Extract the (X, Y) coordinate from the center of the cell holding the provided text.  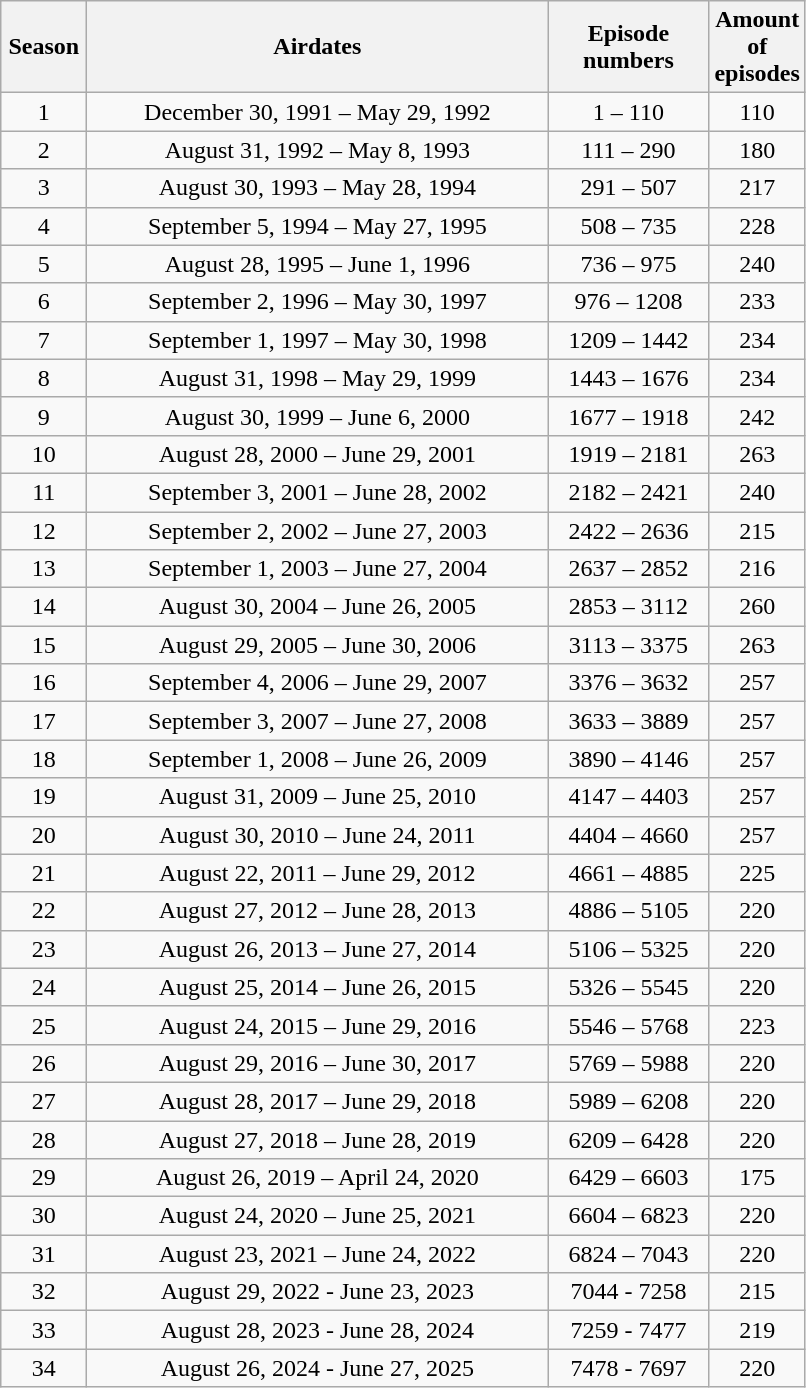
August 26, 2013 – June 27, 2014 (318, 949)
August 28, 1995 – June 1, 1996 (318, 264)
August 24, 2015 – June 29, 2016 (318, 1025)
27 (44, 1101)
242 (757, 416)
3376 – 3632 (628, 683)
32 (44, 1292)
5106 – 5325 (628, 949)
15 (44, 645)
19 (44, 797)
223 (757, 1025)
August 31, 2009 – June 25, 2010 (318, 797)
August 22, 2011 – June 29, 2012 (318, 873)
216 (757, 569)
225 (757, 873)
September 2, 2002 – June 27, 2003 (318, 531)
3113 – 3375 (628, 645)
14 (44, 607)
September 1, 2008 – June 26, 2009 (318, 759)
August 29, 2022 - June 23, 2023 (318, 1292)
Airdates (318, 47)
3 (44, 188)
September 5, 1994 – May 27, 1995 (318, 226)
30 (44, 1216)
August 30, 1993 – May 28, 1994 (318, 188)
23 (44, 949)
1443 – 1676 (628, 378)
11 (44, 492)
4886 – 5105 (628, 911)
29 (44, 1178)
August 31, 1992 – May 8, 1993 (318, 150)
16 (44, 683)
976 – 1208 (628, 302)
Amount ofepisodes (757, 47)
August 27, 2018 – June 28, 2019 (318, 1139)
7259 - 7477 (628, 1330)
7478 - 7697 (628, 1368)
508 – 735 (628, 226)
August 29, 2005 – June 30, 2006 (318, 645)
August 28, 2000 – June 29, 2001 (318, 454)
28 (44, 1139)
September 1, 2003 – June 27, 2004 (318, 569)
3890 – 4146 (628, 759)
5769 – 5988 (628, 1063)
1 (44, 112)
18 (44, 759)
August 26, 2024 - June 27, 2025 (318, 1368)
August 28, 2023 - June 28, 2024 (318, 1330)
12 (44, 531)
31 (44, 1254)
September 4, 2006 – June 29, 2007 (318, 683)
217 (757, 188)
2853 – 3112 (628, 607)
September 3, 2007 – June 27, 2008 (318, 721)
33 (44, 1330)
175 (757, 1178)
219 (757, 1330)
1 – 110 (628, 112)
180 (757, 150)
2182 – 2421 (628, 492)
Episodenumbers (628, 47)
22 (44, 911)
2637 – 2852 (628, 569)
5 (44, 264)
6824 – 7043 (628, 1254)
2 (44, 150)
6429 – 6603 (628, 1178)
260 (757, 607)
6604 – 6823 (628, 1216)
5989 – 6208 (628, 1101)
4147 – 4403 (628, 797)
26 (44, 1063)
September 2, 1996 – May 30, 1997 (318, 302)
1677 – 1918 (628, 416)
24 (44, 987)
10 (44, 454)
20 (44, 835)
3633 – 3889 (628, 721)
August 23, 2021 – June 24, 2022 (318, 1254)
4661 – 4885 (628, 873)
233 (757, 302)
September 3, 2001 – June 28, 2002 (318, 492)
9 (44, 416)
110 (757, 112)
2422 – 2636 (628, 531)
August 28, 2017 – June 29, 2018 (318, 1101)
7044 - 7258 (628, 1292)
17 (44, 721)
34 (44, 1368)
111 – 290 (628, 150)
13 (44, 569)
1919 – 2181 (628, 454)
25 (44, 1025)
228 (757, 226)
August 29, 2016 – June 30, 2017 (318, 1063)
August 31, 1998 – May 29, 1999 (318, 378)
September 1, 1997 – May 30, 1998 (318, 340)
5326 – 5545 (628, 987)
4404 – 4660 (628, 835)
21 (44, 873)
Season (44, 47)
1209 – 1442 (628, 340)
August 25, 2014 – June 26, 2015 (318, 987)
7 (44, 340)
6 (44, 302)
8 (44, 378)
6209 – 6428 (628, 1139)
August 27, 2012 – June 28, 2013 (318, 911)
4 (44, 226)
August 30, 2004 – June 26, 2005 (318, 607)
291 – 507 (628, 188)
December 30, 1991 – May 29, 1992 (318, 112)
736 – 975 (628, 264)
5546 – 5768 (628, 1025)
August 24, 2020 – June 25, 2021 (318, 1216)
August 26, 2019 – April 24, 2020 (318, 1178)
August 30, 1999 – June 6, 2000 (318, 416)
August 30, 2010 – June 24, 2011 (318, 835)
